Locate the cell with the specified text and output its (x, y) center coordinate. 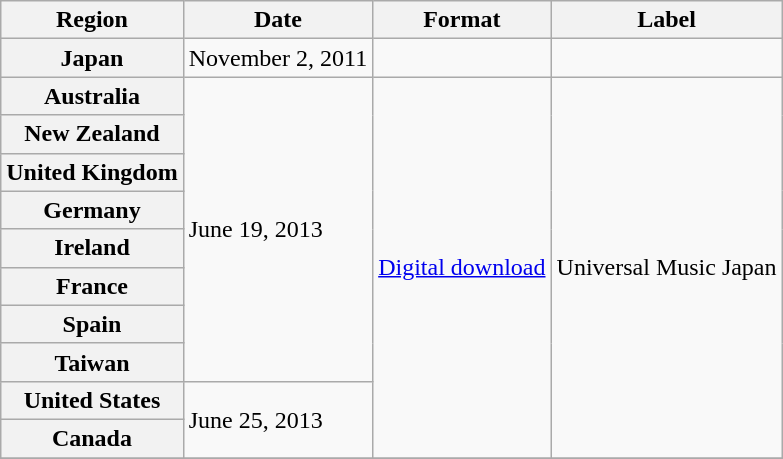
Universal Music Japan (666, 268)
United States (92, 400)
June 19, 2013 (278, 229)
Label (666, 20)
Region (92, 20)
Ireland (92, 248)
Digital download (462, 268)
France (92, 286)
New Zealand (92, 134)
Canada (92, 438)
Spain (92, 324)
November 2, 2011 (278, 58)
Japan (92, 58)
Format (462, 20)
United Kingdom (92, 172)
Taiwan (92, 362)
Date (278, 20)
Germany (92, 210)
Australia (92, 96)
June 25, 2013 (278, 419)
